Extract the (X, Y) coordinate from the center of the cell holding the provided text.  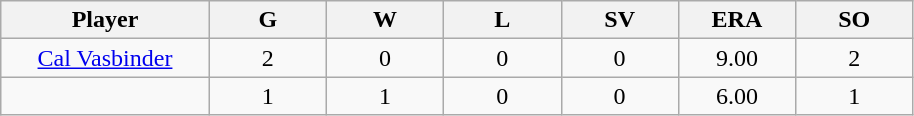
9.00 (736, 58)
SV (620, 20)
G (268, 20)
ERA (736, 20)
6.00 (736, 96)
SO (854, 20)
Cal Vasbinder (105, 58)
W (384, 20)
L (502, 20)
Player (105, 20)
